Scan for the cell matching the given text and deliver its (x, y) coordinate at center. 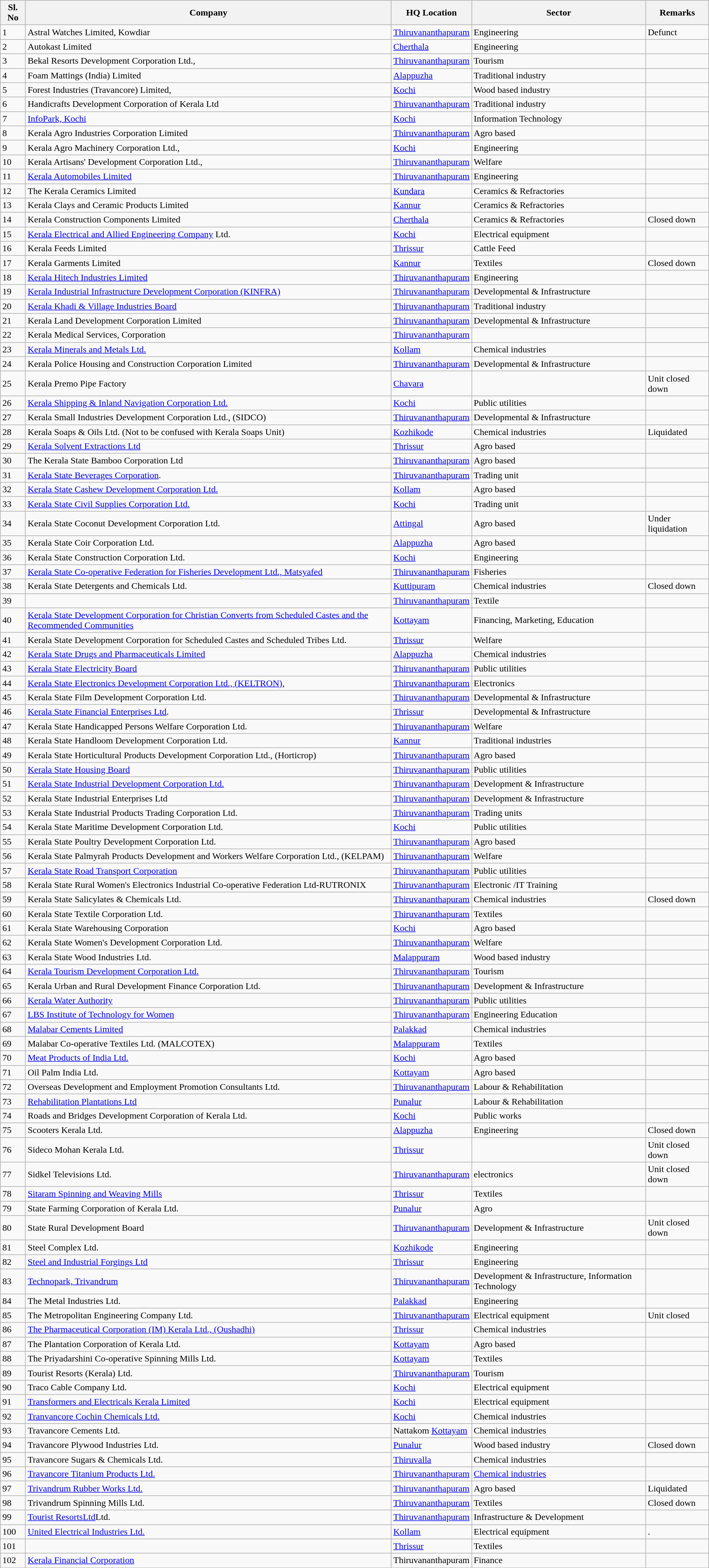
Kerala State Beverages Corporation. (208, 475)
Oil Palm India Ltd. (208, 1072)
61 (13, 928)
Kerala State Civil Supplies Corporation Ltd. (208, 504)
68 (13, 1029)
15 (13, 234)
electronics (559, 1175)
InfoPark, Kochi (208, 119)
86 (13, 1330)
27 (13, 417)
17 (13, 263)
Kerala Financial Corporation (208, 1560)
Kerala State Warehousing Corporation (208, 928)
54 (13, 827)
76 (13, 1150)
Kerala Small Industries Development Corporation Ltd., (SIDCO) (208, 417)
Kerala Land Development Corporation Limited (208, 321)
Kerala Police Housing and Construction Corporation Limited (208, 364)
45 (13, 698)
91 (13, 1402)
Tranvancore Cochin Chemicals Ltd. (208, 1416)
Roads and Bridges Development Corporation of Kerala Ltd. (208, 1116)
Malabar Cements Limited (208, 1029)
44 (13, 683)
58 (13, 885)
40 (13, 620)
Information Technology (559, 119)
51 (13, 784)
11 (13, 176)
1 (13, 32)
Kerala State Industrial Products Trading Corporation Ltd. (208, 813)
Sideco Mohan Kerala Ltd. (208, 1150)
25 (13, 383)
52 (13, 798)
63 (13, 957)
Electronic /IT Training (559, 885)
Kerala Hitech Industries Limited (208, 277)
State Rural Development Board (208, 1228)
Thiruvalla (431, 1460)
67 (13, 1015)
Travancore Cements Ltd. (208, 1431)
43 (13, 668)
41 (13, 640)
6 (13, 104)
87 (13, 1344)
Kerala State Housing Board (208, 770)
Kerala State Textile Corporation Ltd. (208, 914)
Kerala Automobiles Limited (208, 176)
89 (13, 1373)
Kuttipuram (431, 586)
22 (13, 335)
80 (13, 1228)
75 (13, 1130)
88 (13, 1358)
Kerala Construction Components Limited (208, 220)
4 (13, 75)
12 (13, 191)
14 (13, 220)
Transformers and Electricals Kerala Limited (208, 1402)
Kerala State Co-operative Federation for Fisheries Development Ltd., Matsyafed (208, 572)
34 (13, 524)
Scooters Kerala Ltd. (208, 1130)
81 (13, 1247)
99 (13, 1517)
29 (13, 446)
10 (13, 162)
38 (13, 586)
Sitaram Spinning and Weaving Mills (208, 1194)
Tourist Resorts (Kerala) Ltd. (208, 1373)
Malabar Co-operative Textiles Ltd. (MALCOTEX) (208, 1044)
Tourist ResortsLtdLtd. (208, 1517)
73 (13, 1101)
Bekal Resorts Development Corporation Ltd., (208, 61)
95 (13, 1460)
71 (13, 1072)
47 (13, 726)
93 (13, 1431)
Travancore Sugars & Chemicals Ltd. (208, 1460)
20 (13, 306)
Kerala Industrial Infrastructure Development Corporation (KINFRA) (208, 292)
92 (13, 1416)
56 (13, 856)
60 (13, 914)
Astral Watches Limited, Kowdiar (208, 32)
Kerala State Coconut Development Corporation Ltd. (208, 524)
36 (13, 557)
39 (13, 601)
62 (13, 943)
Kerala State Electronics Development Corporation Ltd., (KELTRON), (208, 683)
65 (13, 986)
Kerala Medical Services, Corporation (208, 335)
Kerala State Coir Corporation Ltd. (208, 543)
98 (13, 1503)
82 (13, 1262)
Sidkel Televisions Ltd. (208, 1175)
HQ Location (431, 13)
Kerala State Wood Industries Ltd. (208, 957)
Trivandrum Spinning Mills Ltd. (208, 1503)
Kerala Premo Pipe Factory (208, 383)
Kerala Urban and Rural Development Finance Corporation Ltd. (208, 986)
Foam Mattings (India) Limited (208, 75)
Under liquidation (677, 524)
100 (13, 1532)
97 (13, 1488)
Kerala State Maritime Development Corporation Ltd. (208, 827)
70 (13, 1058)
Kerala State Salicylates & Chemicals Ltd. (208, 899)
Kundara (431, 191)
102 (13, 1560)
42 (13, 654)
Kerala Solvent Extractions Ltd (208, 446)
Steel and Industrial Forgings Ltd (208, 1262)
Kerala State Women's Development Corporation Ltd. (208, 943)
Kerala Garments Limited (208, 263)
Kerala State Financial Enterprises Ltd. (208, 712)
24 (13, 364)
Kerala State Handicapped Persons Welfare Corporation Ltd. (208, 726)
69 (13, 1044)
Travancore Titanium Products Ltd. (208, 1474)
Traditional industries (559, 741)
26 (13, 403)
Sector (559, 13)
16 (13, 249)
Kerala State Horticultural Products Development Corporation Ltd., (Horticrop) (208, 755)
Autokast Limited (208, 47)
Technopark, Trivandrum (208, 1282)
The Plantation Corporation of Kerala Ltd. (208, 1344)
Kerala Minerals and Metals Ltd. (208, 349)
Development & Infrastructure, Information Technology (559, 1282)
Agro (559, 1208)
32 (13, 490)
Nattakom Kottayam (431, 1431)
Kerala Agro Machinery Corporation Ltd., (208, 147)
The Metropolitan Engineering Company Ltd. (208, 1315)
Kerala Artisans' Development Corporation Ltd., (208, 162)
Kerala State Industrial Development Corporation Ltd. (208, 784)
33 (13, 504)
Kerala Tourism Development Corporation Ltd. (208, 972)
Kerala State Rural Women's Electronics Industrial Co-operative Federation Ltd-RUTRONIX (208, 885)
Kerala State Cashew Development Corporation Ltd. (208, 490)
53 (13, 813)
Trivandrum Rubber Works Ltd. (208, 1488)
55 (13, 842)
The Pharmaceutical Corporation (IM) Kerala Ltd., (Oushadhi) (208, 1330)
Kerala State Poultry Development Corporation Ltd. (208, 842)
Cattle Feed (559, 249)
The Kerala State Bamboo Corporation Ltd (208, 461)
Defunct (677, 32)
Finance (559, 1560)
37 (13, 572)
Kerala Water Authority (208, 1000)
9 (13, 147)
Traco Cable Company Ltd. (208, 1387)
Kerala State Road Transport Corporation (208, 870)
Overseas Development and Employment Promotion Consultants Ltd. (208, 1087)
Rehabilitation Plantations Ltd (208, 1101)
Company (208, 13)
31 (13, 475)
Financing, Marketing, Education (559, 620)
Electronics (559, 683)
Kerala State Detergents and Chemicals Ltd. (208, 586)
35 (13, 543)
8 (13, 133)
49 (13, 755)
Fisheries (559, 572)
46 (13, 712)
Kerala State Electricity Board (208, 668)
77 (13, 1175)
. (677, 1532)
64 (13, 972)
Kerala State Palmyrah Products Development and Workers Welfare Corporation Ltd., (KELPAM) (208, 856)
50 (13, 770)
Sl. No (13, 13)
United Electrical Industries Ltd. (208, 1532)
7 (13, 119)
30 (13, 461)
Textile (559, 601)
State Farming Corporation of Kerala Ltd. (208, 1208)
78 (13, 1194)
Attingal (431, 524)
The Metal Industries Ltd. (208, 1301)
57 (13, 870)
LBS Institute of Technology for Women (208, 1015)
23 (13, 349)
Meat Products of India Ltd. (208, 1058)
94 (13, 1445)
59 (13, 899)
Kerala Electrical and Allied Engineering Company Ltd. (208, 234)
72 (13, 1087)
74 (13, 1116)
Public works (559, 1116)
Kerala State Development Corporation for Christian Converts from Scheduled Castes and the Recommended Communities (208, 620)
2 (13, 47)
Travancore Plywood Industries Ltd. (208, 1445)
Steel Complex Ltd. (208, 1247)
Kerala State Drugs and Pharmaceuticals Limited (208, 654)
96 (13, 1474)
Kerala Feeds Limited (208, 249)
48 (13, 741)
85 (13, 1315)
Kerala Khadi & Village Industries Board (208, 306)
Infrastructure & Development (559, 1517)
The Priyadarshini Co-operative Spinning Mills Ltd. (208, 1358)
21 (13, 321)
Engineering Education (559, 1015)
Kerala Shipping & Inland Navigation Corporation Ltd. (208, 403)
19 (13, 292)
Remarks (677, 13)
Kerala Agro Industries Corporation Limited (208, 133)
Kerala State Handloom Development Corporation Ltd. (208, 741)
Kerala State Development Corporation for Scheduled Castes and Scheduled Tribes Ltd. (208, 640)
Handicrafts Development Corporation of Kerala Ltd (208, 104)
Trading units (559, 813)
Kerala Soaps & Oils Ltd. (Not to be confused with Kerala Soaps Unit) (208, 432)
79 (13, 1208)
3 (13, 61)
90 (13, 1387)
84 (13, 1301)
Forest Industries (Travancore) Limited, (208, 90)
101 (13, 1546)
The Kerala Ceramics Limited (208, 191)
Unit closed (677, 1315)
83 (13, 1282)
28 (13, 432)
5 (13, 90)
13 (13, 205)
Kerala Clays and Ceramic Products Limited (208, 205)
Kerala State Construction Corporation Ltd. (208, 557)
Kerala State Industrial Enterprises Ltd (208, 798)
18 (13, 277)
66 (13, 1000)
Chavara (431, 383)
Kerala State Film Development Corporation Ltd. (208, 698)
